From the cell containing the given text, extract its center point as (x, y) coordinate. 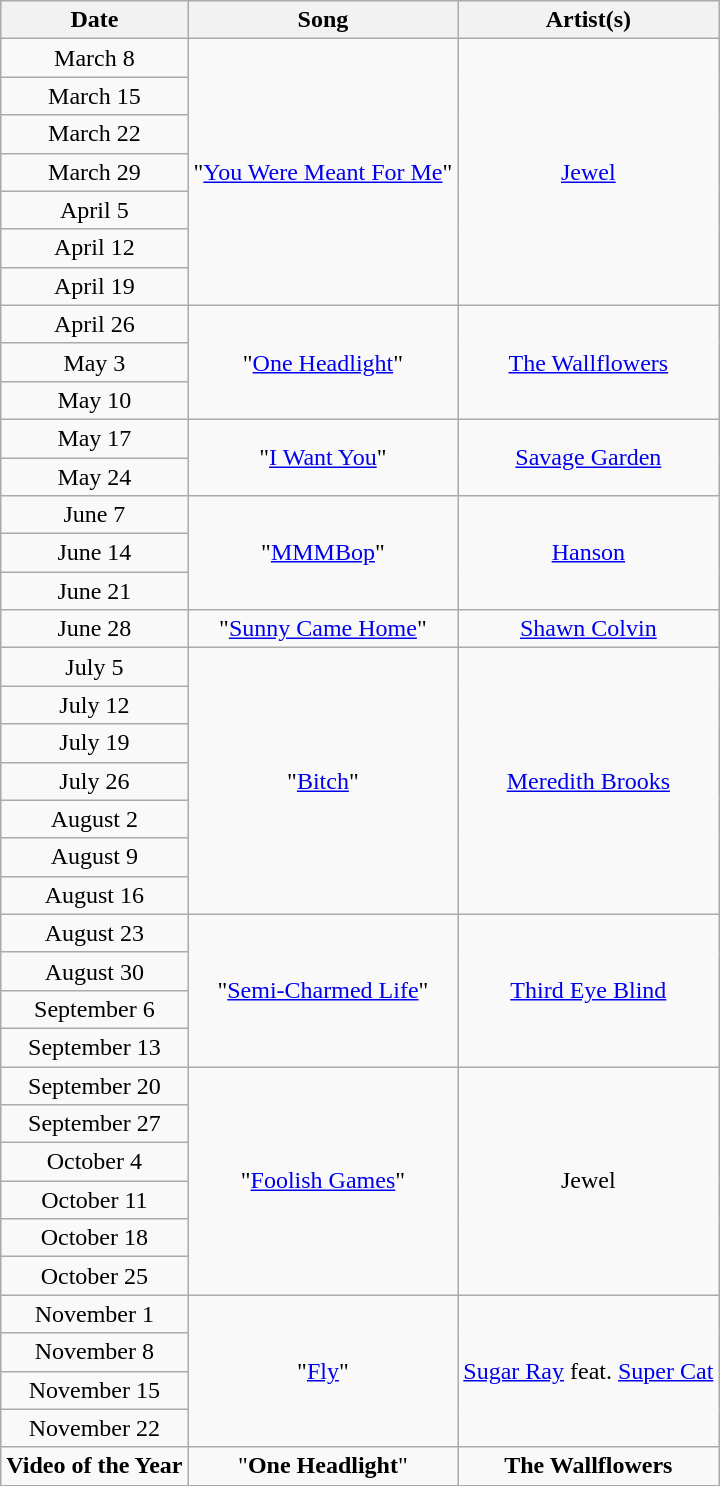
Date (94, 20)
November 1 (94, 1314)
August 23 (94, 933)
April 26 (94, 324)
July 19 (94, 743)
March 29 (94, 172)
Song (323, 20)
Shawn Colvin (588, 629)
Artist(s) (588, 20)
March 8 (94, 58)
March 15 (94, 96)
September 13 (94, 1047)
May 3 (94, 362)
October 11 (94, 1200)
June 14 (94, 553)
"Fly" (323, 1371)
May 24 (94, 477)
June 21 (94, 591)
November 22 (94, 1428)
September 6 (94, 1009)
"MMMBop" (323, 553)
Third Eye Blind (588, 990)
March 22 (94, 134)
"Semi-Charmed Life" (323, 990)
Savage Garden (588, 457)
"I Want You" (323, 457)
August 16 (94, 895)
April 12 (94, 248)
November 8 (94, 1352)
September 27 (94, 1124)
"Foolish Games" (323, 1180)
Video of the Year (94, 1466)
Sugar Ray feat. Super Cat (588, 1371)
August 30 (94, 971)
May 17 (94, 438)
Meredith Brooks (588, 781)
"Sunny Came Home" (323, 629)
April 5 (94, 210)
October 25 (94, 1276)
June 28 (94, 629)
"You Were Meant For Me" (323, 172)
Hanson (588, 553)
July 26 (94, 781)
August 2 (94, 819)
October 4 (94, 1162)
May 10 (94, 400)
July 5 (94, 667)
April 19 (94, 286)
"Bitch" (323, 781)
June 7 (94, 515)
September 20 (94, 1085)
July 12 (94, 705)
November 15 (94, 1390)
October 18 (94, 1238)
August 9 (94, 857)
